For the text-containing cell, return its midpoint in [x, y] coordinate format. 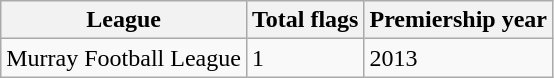
Total flags [305, 20]
Murray Football League [124, 58]
Premiership year [458, 20]
League [124, 20]
2013 [458, 58]
1 [305, 58]
